Capture the cell that displays the provided text and extract its [X, Y] central coordinate. 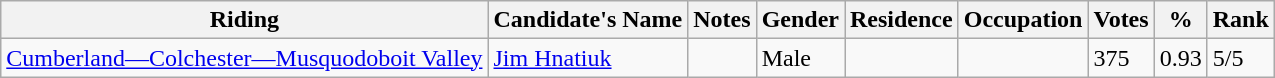
375 [1121, 58]
Occupation [1023, 20]
Residence [901, 20]
Riding [244, 20]
% [1180, 20]
5/5 [1240, 58]
Gender [800, 20]
Votes [1121, 20]
Notes [722, 20]
0.93 [1180, 58]
Rank [1240, 20]
Male [800, 58]
Candidate's Name [588, 20]
Jim Hnatiuk [588, 58]
Cumberland—Colchester—Musquodoboit Valley [244, 58]
